Provide the (x, y) coordinate of the cell's center where the given text is located.  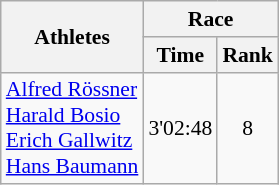
3'02:48 (180, 128)
Athletes (72, 36)
Race (210, 19)
8 (248, 128)
Alfred RössnerHarald BosioErich GallwitzHans Baumann (72, 128)
Time (180, 55)
Rank (248, 55)
